Return [x, y] of the center of cell containing provided text 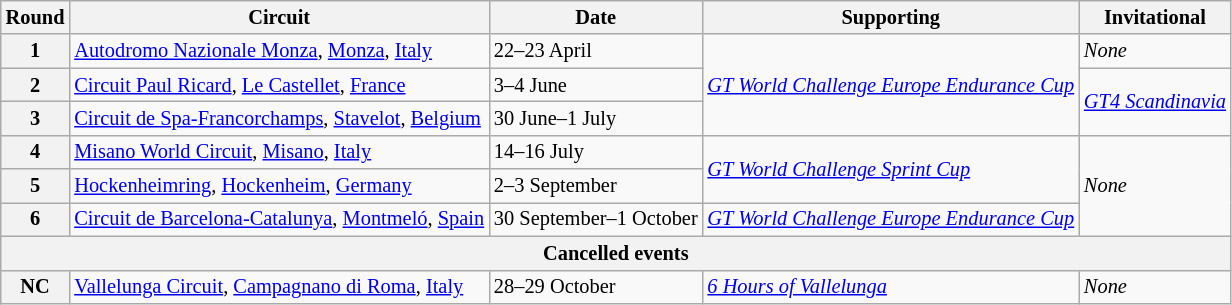
Circuit Paul Ricard, Le Castellet, France [279, 85]
3–4 June [596, 85]
30 September–1 October [596, 219]
1 [36, 51]
6 [36, 219]
Date [596, 17]
14–16 July [596, 152]
Round [36, 17]
Invitational [1155, 17]
Vallelunga Circuit, Campagnano di Roma, Italy [279, 287]
2–3 September [596, 186]
Circuit de Spa-Francorchamps, Stavelot, Belgium [279, 118]
6 Hours of Vallelunga [891, 287]
NC [36, 287]
3 [36, 118]
GT4 Scandinavia [1155, 102]
4 [36, 152]
28–29 October [596, 287]
2 [36, 85]
Circuit [279, 17]
Circuit de Barcelona-Catalunya, Montmeló, Spain [279, 219]
Supporting [891, 17]
Hockenheimring, Hockenheim, Germany [279, 186]
30 June–1 July [596, 118]
Misano World Circuit, Misano, Italy [279, 152]
Cancelled events [616, 253]
Autodromo Nazionale Monza, Monza, Italy [279, 51]
22–23 April [596, 51]
GT World Challenge Sprint Cup [891, 168]
5 [36, 186]
